Find where the given text appears and provide that cell's center as [X, Y] coordinate. 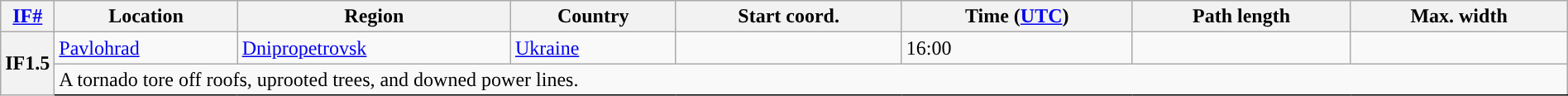
Start coord. [789, 17]
16:00 [1017, 48]
Location [146, 17]
A tornado tore off roofs, uprooted trees, and downed power lines. [810, 79]
Max. width [1459, 17]
Path length [1241, 17]
Region [374, 17]
IF1.5 [28, 64]
Time (UTC) [1017, 17]
IF# [28, 17]
Dnipropetrovsk [374, 48]
Country [593, 17]
Ukraine [593, 48]
Pavlohrad [146, 48]
